Detect which cell encompasses the target text, then output its (x, y) center coordinate. 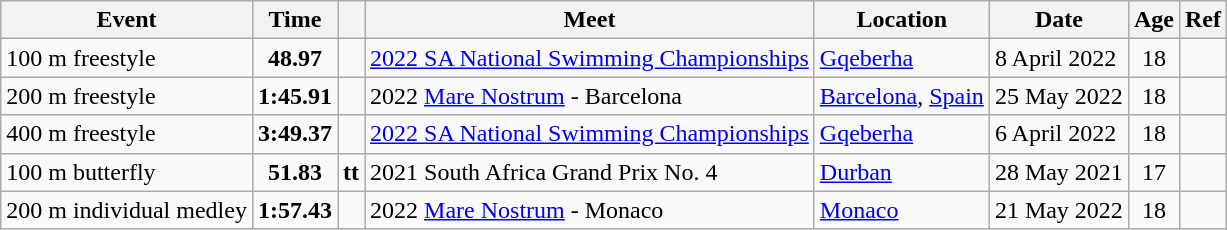
1:57.43 (294, 210)
6 April 2022 (1058, 134)
8 April 2022 (1058, 58)
3:49.37 (294, 134)
17 (1154, 172)
Date (1058, 20)
25 May 2022 (1058, 96)
21 May 2022 (1058, 210)
48.97 (294, 58)
Meet (590, 20)
Location (902, 20)
2022 Mare Nostrum - Barcelona (590, 96)
Ref (1202, 20)
2021 South Africa Grand Prix No. 4 (590, 172)
Time (294, 20)
200 m freestyle (127, 96)
200 m individual medley (127, 210)
Event (127, 20)
2022 Mare Nostrum - Monaco (590, 210)
1:45.91 (294, 96)
tt (352, 172)
Durban (902, 172)
Monaco (902, 210)
400 m freestyle (127, 134)
28 May 2021 (1058, 172)
Barcelona, Spain (902, 96)
51.83 (294, 172)
100 m freestyle (127, 58)
100 m butterfly (127, 172)
Age (1154, 20)
